Extract the (x, y) coordinate from the center of the cell holding the provided text.  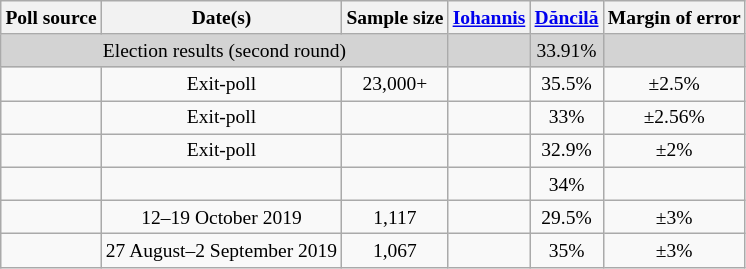
34% (566, 184)
23,000+ (395, 84)
29.5% (566, 216)
32.9% (566, 150)
35.5% (566, 84)
Margin of error (674, 18)
Date(s) (222, 18)
Sample size (395, 18)
Dăncilă (566, 18)
33.91% (566, 50)
33% (566, 118)
±2.5% (674, 84)
1,067 (395, 250)
Poll source (51, 18)
27 August–2 September 2019 (222, 250)
±2% (674, 150)
Election results (second round) (224, 50)
1,117 (395, 216)
±2.56% (674, 118)
35% (566, 250)
Iohannis (489, 18)
12–19 October 2019 (222, 216)
